Capture the cell that displays the provided text and extract its [X, Y] central coordinate. 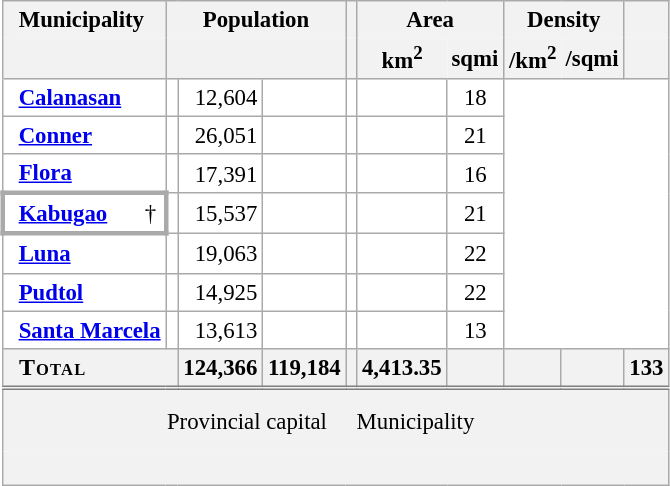
Pudtol [90, 292]
/km2 [532, 58]
/sqmi [592, 58]
Calanasan [90, 98]
18 [476, 98]
14,925 [220, 292]
† [152, 214]
Luna [90, 254]
26,051 [220, 136]
133 [646, 368]
Area [430, 20]
17,391 [220, 174]
Population [256, 20]
sqmi [476, 58]
4,413.35 [402, 368]
Conner [90, 136]
12,604 [220, 98]
13,613 [220, 330]
16 [476, 174]
Santa Marcela [90, 330]
Density [564, 20]
km2 [402, 58]
Total [96, 368]
19,063 [220, 254]
13 [476, 330]
Provincial capital [246, 420]
119,184 [304, 368]
Kabugao [76, 214]
15,537 [220, 214]
Flora [90, 174]
124,366 [220, 368]
